From the cell containing the given text, extract its center point as (x, y) coordinate. 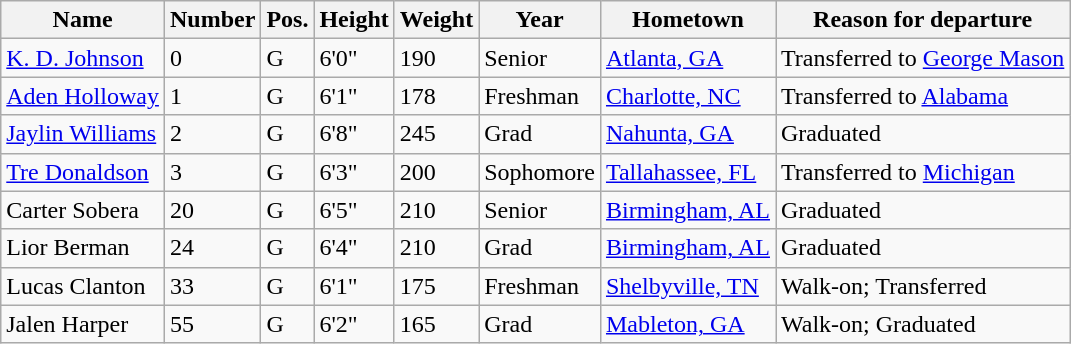
Jaylin Williams (83, 134)
Tre Donaldson (83, 172)
3 (212, 172)
Transferred to Michigan (923, 172)
Year (540, 20)
2 (212, 134)
Aden Holloway (83, 96)
6'0" (354, 58)
Nahunta, GA (688, 134)
Charlotte, NC (688, 96)
Atlanta, GA (688, 58)
6'5" (354, 210)
Mableton, GA (688, 324)
Sophomore (540, 172)
Walk-on; Transferred (923, 286)
Carter Sobera (83, 210)
20 (212, 210)
Tallahassee, FL (688, 172)
Weight (436, 20)
Lucas Clanton (83, 286)
6'4" (354, 248)
Walk-on; Graduated (923, 324)
200 (436, 172)
Lior Berman (83, 248)
Height (354, 20)
K. D. Johnson (83, 58)
Jalen Harper (83, 324)
Shelbyville, TN (688, 286)
Reason for departure (923, 20)
1 (212, 96)
33 (212, 286)
Hometown (688, 20)
Number (212, 20)
6'2" (354, 324)
178 (436, 96)
245 (436, 134)
6'8" (354, 134)
190 (436, 58)
24 (212, 248)
0 (212, 58)
55 (212, 324)
6'3" (354, 172)
Name (83, 20)
165 (436, 324)
Transferred to George Mason (923, 58)
Pos. (288, 20)
Transferred to Alabama (923, 96)
175 (436, 286)
